Find where the given text appears and provide that cell's center as [X, Y] coordinate. 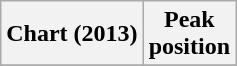
Chart (2013) [72, 34]
Peakposition [189, 34]
